Determine the (x, y) coordinate at the center of the cell enclosing the given text.  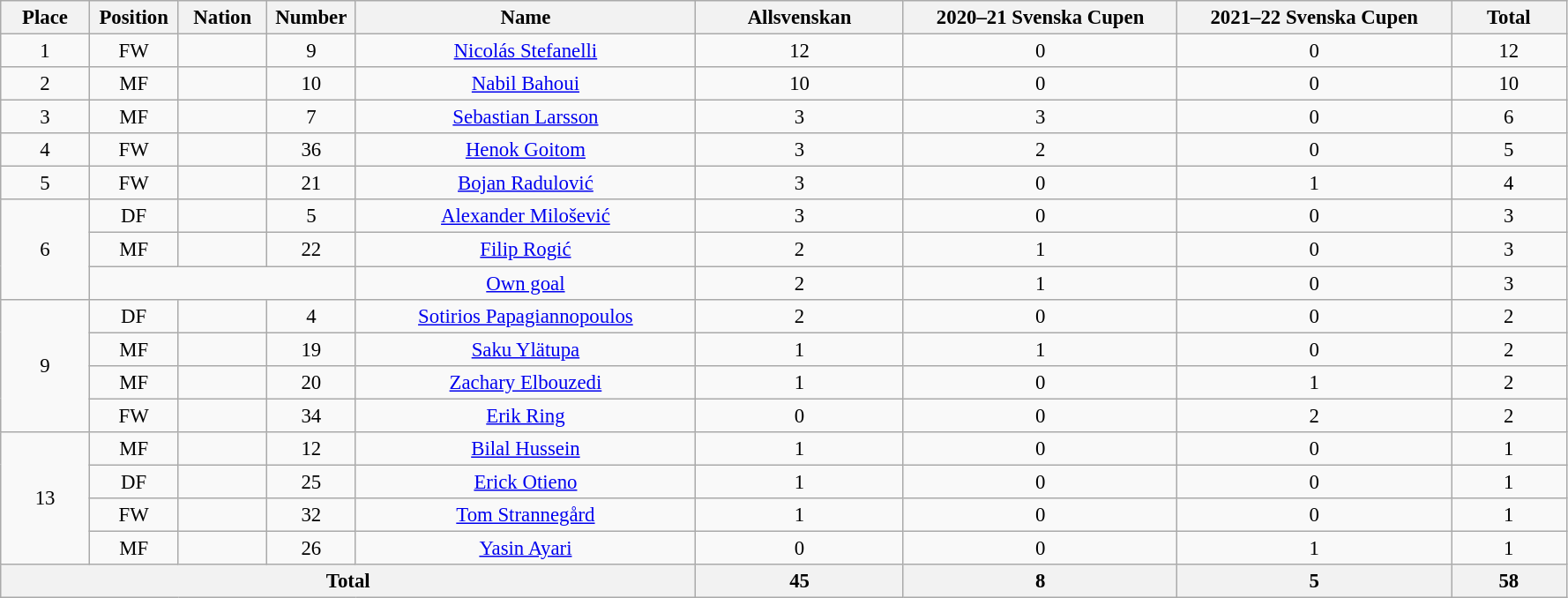
32 (312, 515)
Henok Goitom (526, 150)
Position (134, 18)
Place (46, 18)
Yasin Ayari (526, 548)
Sebastian Larsson (526, 117)
22 (312, 250)
Own goal (526, 283)
Allsvenskan (800, 18)
2020–21 Svenska Cupen (1041, 18)
Name (526, 18)
Number (312, 18)
25 (312, 482)
Sotirios Papagiannopoulos (526, 316)
Bojan Radulović (526, 183)
45 (800, 581)
7 (312, 117)
21 (312, 183)
34 (312, 415)
36 (312, 150)
26 (312, 548)
58 (1510, 581)
Erick Otieno (526, 482)
13 (46, 498)
Bilal Hussein (526, 449)
8 (1041, 581)
20 (312, 382)
Tom Strannegård (526, 515)
Alexander Milošević (526, 216)
Filip Rogić (526, 250)
Nicolás Stefanelli (526, 51)
Saku Ylätupa (526, 349)
2021–22 Svenska Cupen (1314, 18)
Zachary Elbouzedi (526, 382)
19 (312, 349)
Nation (222, 18)
Nabil Bahoui (526, 84)
Erik Ring (526, 415)
